Determine the (x, y) coordinate at the center of the cell enclosing the given text.  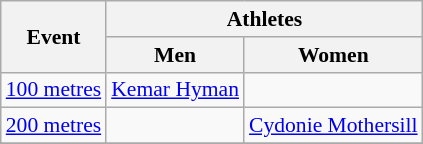
100 metres (54, 90)
Athletes (264, 19)
Event (54, 36)
Kemar Hyman (175, 90)
Cydonie Mothersill (334, 126)
Men (175, 55)
Women (334, 55)
200 metres (54, 126)
